Output the (x, y) coordinate of the center of the cell containing the given text.  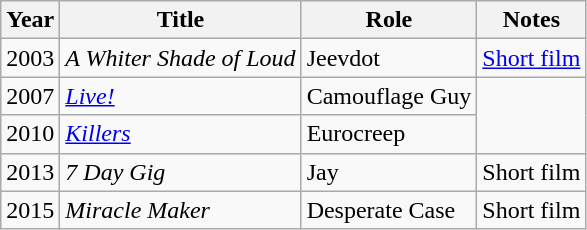
7 Day Gig (180, 172)
Miracle Maker (180, 210)
Desperate Case (389, 210)
Notes (532, 20)
Camouflage Guy (389, 96)
Jay (389, 172)
2003 (30, 58)
Killers (180, 134)
Eurocreep (389, 134)
Title (180, 20)
Role (389, 20)
Live! (180, 96)
2010 (30, 134)
A Whiter Shade of Loud (180, 58)
Jeevdot (389, 58)
2007 (30, 96)
2013 (30, 172)
Year (30, 20)
2015 (30, 210)
